Pinpoint the cell where the given text exists, returning its [X, Y] midpoint coordinate. 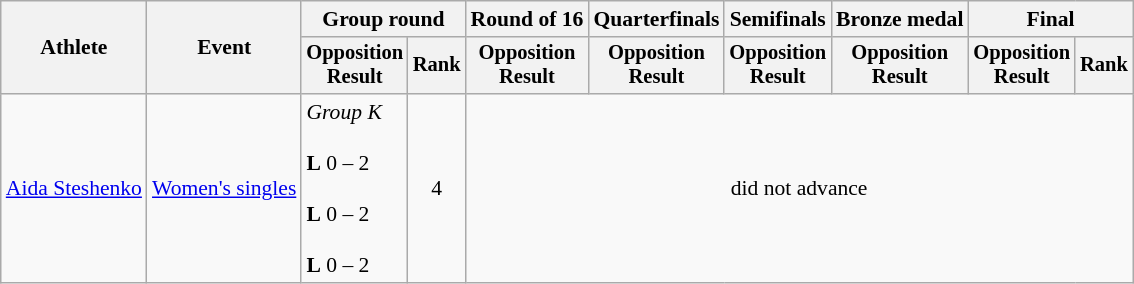
4 [437, 188]
Semifinals [778, 19]
Women's singles [224, 188]
Athlete [74, 48]
Bronze medal [900, 19]
Event [224, 48]
Final [1050, 19]
Quarterfinals [656, 19]
Aida Steshenko [74, 188]
did not advance [800, 188]
Round of 16 [528, 19]
Group KL 0 – 2L 0 – 2L 0 – 2 [354, 188]
Group round [383, 19]
